Return (x, y) of the center of cell containing provided text 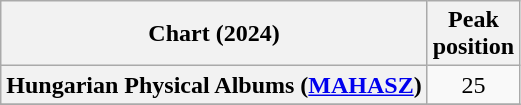
Peakposition (473, 34)
Chart (2024) (214, 34)
Hungarian Physical Albums (MAHASZ) (214, 85)
25 (473, 85)
